Search for the cell housing the specified text and yield its [x, y] center coordinate. 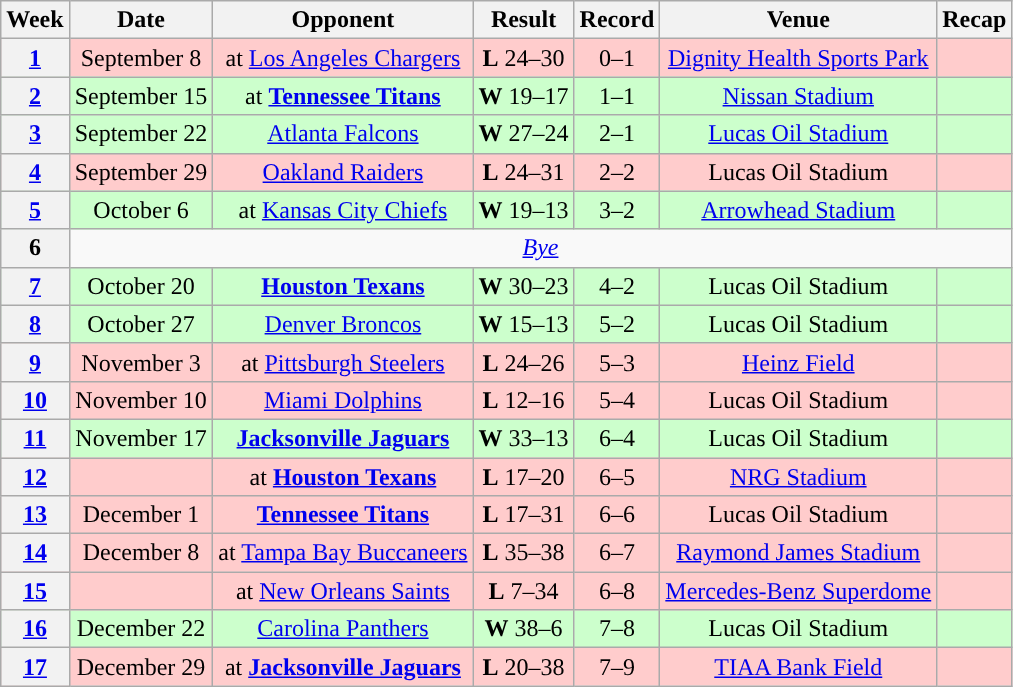
L 24–30 [524, 58]
5 [35, 210]
December 8 [141, 553]
L 35–38 [524, 553]
0–1 [617, 58]
Week [35, 20]
7–9 [617, 667]
8 [35, 324]
October 20 [141, 286]
October 6 [141, 210]
October 27 [141, 324]
W 15–13 [524, 324]
NRG Stadium [798, 477]
2–2 [617, 172]
W 38–6 [524, 629]
6–8 [617, 591]
Raymond James Stadium [798, 553]
L 24–26 [524, 362]
Houston Texans [343, 286]
5–2 [617, 324]
TIAA Bank Field [798, 667]
6–5 [617, 477]
Tennessee Titans [343, 515]
17 [35, 667]
11 [35, 438]
Atlanta Falcons [343, 134]
1 [35, 58]
December 29 [141, 667]
Miami Dolphins [343, 400]
3 [35, 134]
6–4 [617, 438]
at Los Angeles Chargers [343, 58]
9 [35, 362]
Heinz Field [798, 362]
13 [35, 515]
W 27–24 [524, 134]
Carolina Panthers [343, 629]
at New Orleans Saints [343, 591]
Result [524, 20]
14 [35, 553]
November 3 [141, 362]
12 [35, 477]
2–1 [617, 134]
Nissan Stadium [798, 96]
3–2 [617, 210]
Record [617, 20]
Recap [974, 20]
L 24–31 [524, 172]
L 17–31 [524, 515]
4 [35, 172]
Dignity Health Sports Park [798, 58]
L 7–34 [524, 591]
Mercedes-Benz Superdome [798, 591]
15 [35, 591]
6 [35, 248]
1–1 [617, 96]
Jacksonville Jaguars [343, 438]
W 30–23 [524, 286]
September 15 [141, 96]
December 22 [141, 629]
Date [141, 20]
5–4 [617, 400]
September 29 [141, 172]
4–2 [617, 286]
6–7 [617, 553]
W 19–17 [524, 96]
L 17–20 [524, 477]
Denver Broncos [343, 324]
16 [35, 629]
6–6 [617, 515]
Arrowhead Stadium [798, 210]
L 12–16 [524, 400]
November 10 [141, 400]
at Houston Texans [343, 477]
Opponent [343, 20]
September 8 [141, 58]
2 [35, 96]
November 17 [141, 438]
L 20–38 [524, 667]
Oakland Raiders [343, 172]
7 [35, 286]
5–3 [617, 362]
at Kansas City Chiefs [343, 210]
at Tennessee Titans [343, 96]
W 33–13 [524, 438]
at Tampa Bay Buccaneers [343, 553]
7–8 [617, 629]
10 [35, 400]
September 22 [141, 134]
Venue [798, 20]
at Pittsburgh Steelers [343, 362]
Bye [540, 248]
at Jacksonville Jaguars [343, 667]
December 1 [141, 515]
W 19–13 [524, 210]
